For the text-containing cell, return its midpoint in (X, Y) coordinate format. 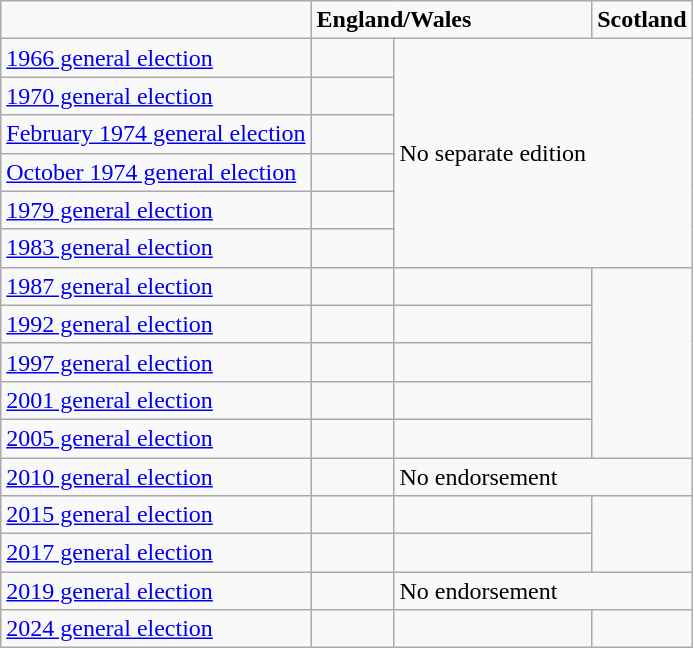
1997 general election (156, 362)
No separate edition (543, 153)
Scotland (642, 20)
2010 general election (156, 477)
October 1974 general election (156, 172)
1966 general election (156, 58)
2001 general election (156, 400)
1979 general election (156, 210)
2024 general election (156, 629)
1983 general election (156, 248)
February 1974 general election (156, 134)
2017 general election (156, 553)
1987 general election (156, 286)
2005 general election (156, 438)
1992 general election (156, 324)
2019 general election (156, 591)
England/Wales (452, 20)
1970 general election (156, 96)
2015 general election (156, 515)
